Search for the cell housing the specified text and yield its [x, y] center coordinate. 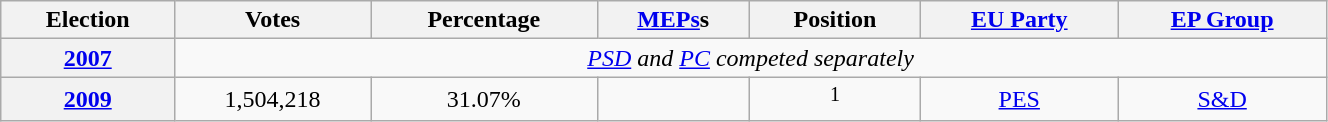
Votes [273, 20]
S&D [1222, 100]
MEPss [673, 20]
EU Party [1020, 20]
Election [88, 20]
31.07% [484, 100]
1,504,218 [273, 100]
EP Group [1222, 20]
1 [835, 100]
PES [1020, 100]
2009 [88, 100]
Position [835, 20]
2007 [88, 58]
Percentage [484, 20]
PSD and PC competed separately [751, 58]
